Capture the cell that displays the provided text and extract its (x, y) central coordinate. 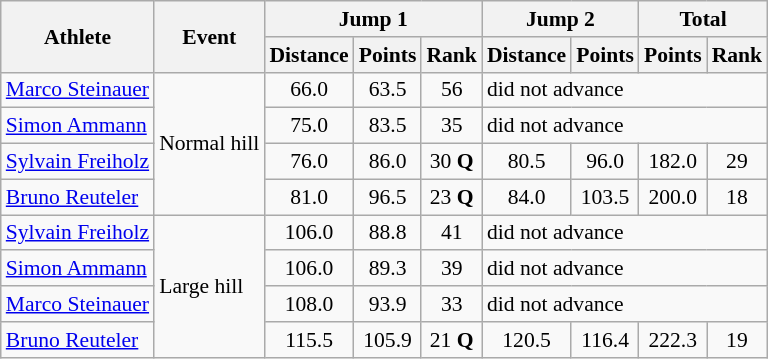
86.0 (388, 162)
63.5 (388, 90)
75.0 (308, 126)
Normal hill (209, 143)
89.3 (388, 269)
105.9 (388, 340)
18 (738, 197)
80.5 (526, 162)
81.0 (308, 197)
33 (452, 304)
84.0 (526, 197)
96.5 (388, 197)
39 (452, 269)
35 (452, 126)
93.9 (388, 304)
222.3 (673, 340)
19 (738, 340)
Jump 1 (373, 19)
120.5 (526, 340)
83.5 (388, 126)
Total (703, 19)
115.5 (308, 340)
76.0 (308, 162)
116.4 (605, 340)
Jump 2 (560, 19)
56 (452, 90)
41 (452, 233)
30 Q (452, 162)
Athlete (78, 36)
103.5 (605, 197)
23 Q (452, 197)
108.0 (308, 304)
200.0 (673, 197)
66.0 (308, 90)
88.8 (388, 233)
Large hill (209, 286)
182.0 (673, 162)
96.0 (605, 162)
Event (209, 36)
21 Q (452, 340)
29 (738, 162)
